Scan for the cell matching the given text and deliver its (X, Y) coordinate at center. 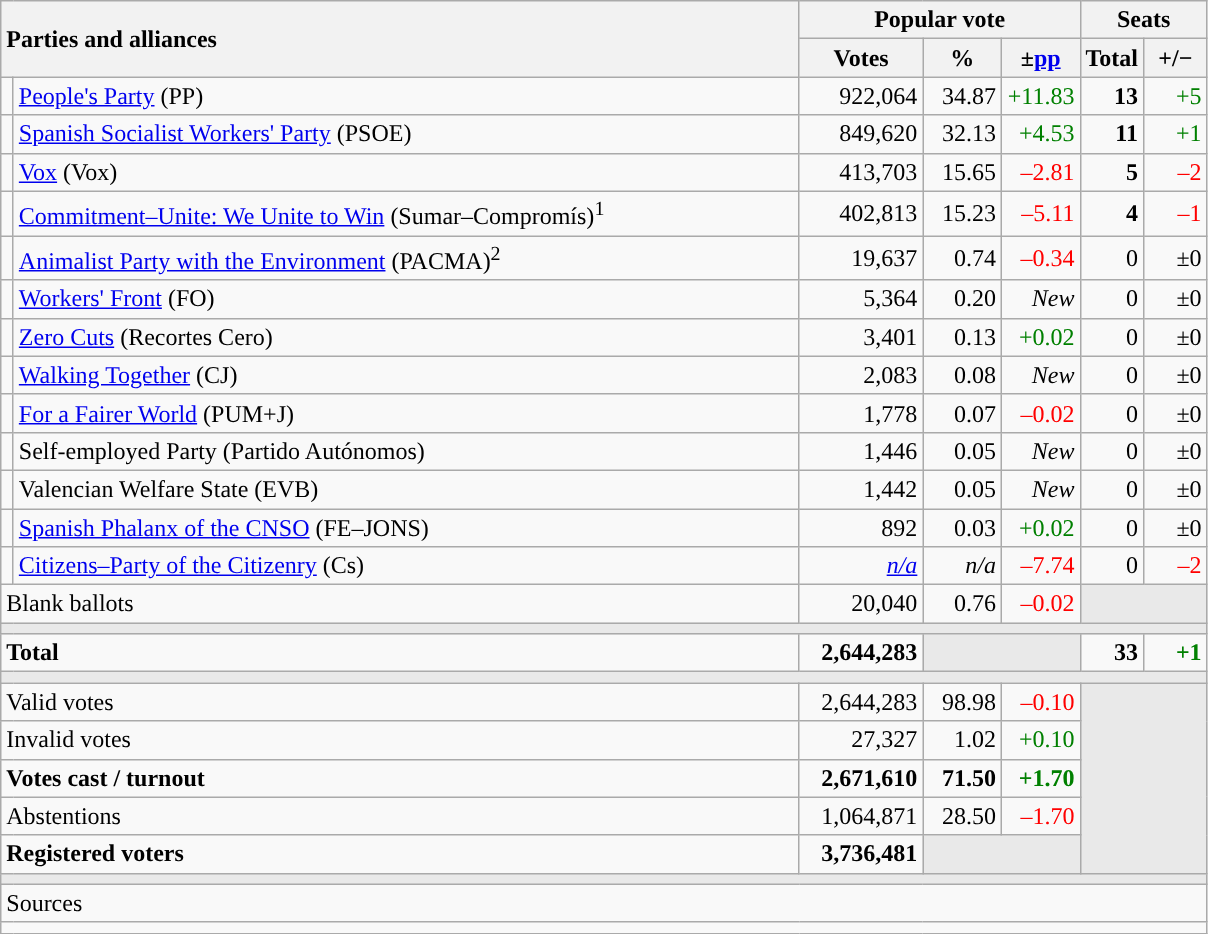
±pp (1040, 58)
20,040 (861, 604)
+/− (1176, 58)
Walking Together (CJ) (406, 375)
1.02 (962, 740)
1,778 (861, 413)
Sources (604, 903)
5 (1112, 172)
2,671,610 (861, 778)
71.50 (962, 778)
Seats (1144, 20)
0.74 (962, 258)
11 (1112, 134)
13 (1112, 96)
Abstentions (400, 816)
2,083 (861, 375)
Commitment–Unite: We Unite to Win (Sumar–Compromís)1 (406, 214)
3,736,481 (861, 854)
Blank ballots (400, 604)
15.23 (962, 214)
1,446 (861, 451)
+0.10 (1040, 740)
1,442 (861, 489)
People's Party (PP) (406, 96)
+4.53 (1040, 134)
15.65 (962, 172)
0.76 (962, 604)
Votes cast / turnout (400, 778)
0.03 (962, 528)
19,637 (861, 258)
+5 (1176, 96)
Votes (861, 58)
+1.70 (1040, 778)
Spanish Phalanx of the CNSO (FE–JONS) (406, 528)
–1.70 (1040, 816)
Valencian Welfare State (EVB) (406, 489)
% (962, 58)
34.87 (962, 96)
Popular vote (940, 20)
Self-employed Party (Partido Autónomos) (406, 451)
922,064 (861, 96)
0.07 (962, 413)
402,813 (861, 214)
Registered voters (400, 854)
–1 (1176, 214)
Workers' Front (FO) (406, 299)
Animalist Party with the Environment (PACMA)2 (406, 258)
849,620 (861, 134)
0.13 (962, 337)
Invalid votes (400, 740)
4 (1112, 214)
–5.11 (1040, 214)
For a Fairer World (PUM+J) (406, 413)
Parties and alliances (400, 39)
28.50 (962, 816)
–7.74 (1040, 566)
413,703 (861, 172)
0.08 (962, 375)
3,401 (861, 337)
+11.83 (1040, 96)
Vox (Vox) (406, 172)
Citizens–Party of the Citizenry (Cs) (406, 566)
33 (1112, 653)
–2.81 (1040, 172)
5,364 (861, 299)
Zero Cuts (Recortes Cero) (406, 337)
Spanish Socialist Workers' Party (PSOE) (406, 134)
–0.10 (1040, 702)
892 (861, 528)
32.13 (962, 134)
0.20 (962, 299)
27,327 (861, 740)
1,064,871 (861, 816)
–0.34 (1040, 258)
Valid votes (400, 702)
98.98 (962, 702)
